Identify which cell holds the provided text, then report its (X, Y) central coordinate. 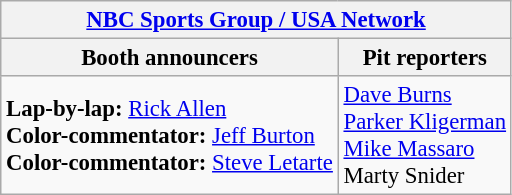
Dave BurnsParker KligermanMike MassaroMarty Snider (424, 136)
NBC Sports Group / USA Network (256, 20)
Pit reporters (424, 58)
Lap-by-lap: Rick AllenColor-commentator: Jeff BurtonColor-commentator: Steve Letarte (170, 136)
Booth announcers (170, 58)
